Return (X, Y) of the center of cell containing provided text 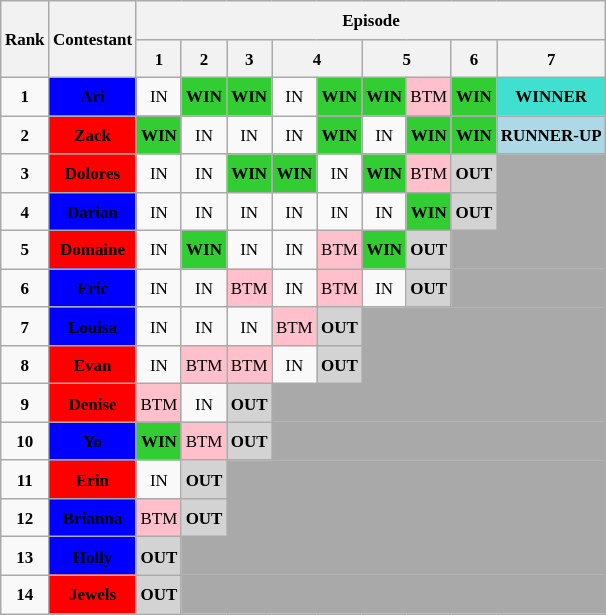
13 (25, 556)
WINNER (550, 97)
Eric (93, 288)
Yo (93, 441)
Louisa (93, 326)
9 (25, 403)
Erin (93, 480)
12 (25, 518)
8 (25, 365)
11 (25, 480)
Dolores (93, 173)
10 (25, 441)
Brianna (93, 518)
RUNNER-UP (550, 135)
Zack (93, 135)
Evan (93, 365)
Denise (93, 403)
Rank (25, 40)
14 (25, 595)
Ari (93, 97)
Episode (370, 20)
Jewels (93, 595)
Holly (93, 556)
Contestant (93, 40)
Domaine (93, 250)
Darian (93, 212)
